Output the (x, y) coordinate of the center of the cell containing the given text.  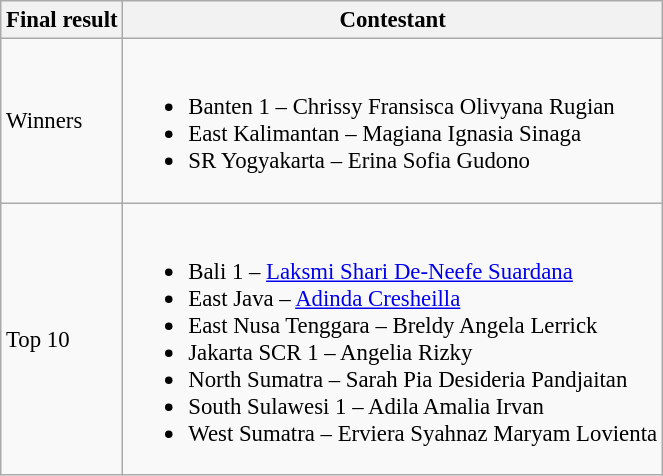
Winners (62, 121)
Top 10 (62, 339)
Final result (62, 20)
Banten 1 – Chrissy Fransisca Olivyana RugianEast Kalimantan – Magiana Ignasia SinagaSR Yogyakarta – Erina Sofia Gudono (392, 121)
Contestant (392, 20)
